Provide the (X, Y) coordinate of the cell's center where the given text is located.  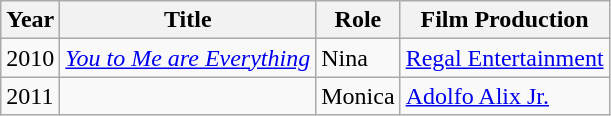
Adolfo Alix Jr. (504, 96)
Title (188, 20)
Year (30, 20)
Monica (358, 96)
Nina (358, 58)
You to Me are Everything (188, 58)
Film Production (504, 20)
Role (358, 20)
2011 (30, 96)
2010 (30, 58)
Regal Entertainment (504, 58)
